From the cell containing the given text, extract its center point as [x, y] coordinate. 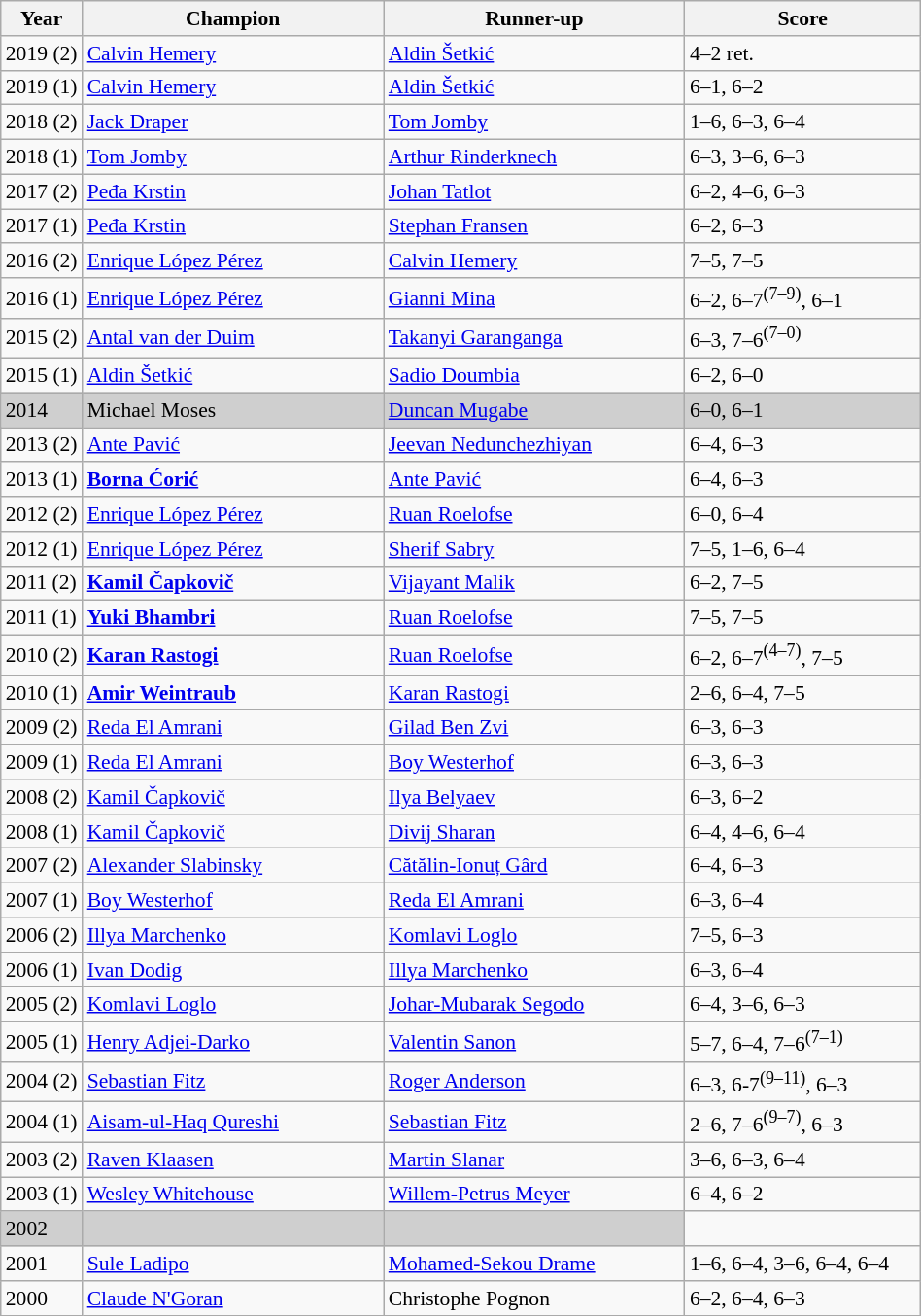
Sule Ladipo [233, 1264]
2015 (1) [42, 376]
2007 (2) [42, 866]
Johan Tatlot [534, 191]
2001 [42, 1264]
Jack Draper [233, 122]
2–6, 6–4, 7–5 [802, 693]
6–4, 3–6, 6–3 [802, 1005]
Stephan Fransen [534, 226]
5–7, 6–4, 7–6(7–1) [802, 1042]
2006 (2) [42, 935]
Sadio Doumbia [534, 376]
2009 (2) [42, 728]
Gianni Mina [534, 297]
2003 (1) [42, 1195]
2006 (1) [42, 970]
2013 (1) [42, 480]
7–5, 1–6, 6–4 [802, 549]
Christophe Pognon [534, 1299]
2016 (1) [42, 297]
3–6, 6–3, 6–4 [802, 1160]
1–6, 6–3, 6–4 [802, 122]
2015 (2) [42, 338]
Martin Slanar [534, 1160]
2005 (2) [42, 1005]
2007 (1) [42, 901]
Alexander Slabinsky [233, 866]
2004 (1) [42, 1122]
Gilad Ben Zvi [534, 728]
Henry Adjei-Darko [233, 1042]
2011 (2) [42, 584]
Jeevan Nedunchezhiyan [534, 445]
Johar-Mubarak Segodo [534, 1005]
2012 (2) [42, 514]
2010 (2) [42, 655]
2014 [42, 410]
6–3, 7–6(7–0) [802, 338]
Arthur Rinderknech [534, 157]
Score [802, 18]
6–2, 7–5 [802, 584]
2013 (2) [42, 445]
Valentin Sanon [534, 1042]
2017 (1) [42, 226]
Aisam-ul-Haq Qureshi [233, 1122]
Yuki Bhambri [233, 618]
6–3, 6-7(9–11), 6–3 [802, 1083]
2016 (2) [42, 261]
Michael Moses [233, 410]
Mohamed-Sekou Drame [534, 1264]
6–2, 6–0 [802, 376]
2017 (2) [42, 191]
2002 [42, 1229]
6–4, 4–6, 6–4 [802, 832]
2012 (1) [42, 549]
Cătălin-Ionuț Gârd [534, 866]
2000 [42, 1299]
Willem-Petrus Meyer [534, 1195]
6–1, 6–2 [802, 87]
6–2, 6–4, 6–3 [802, 1299]
2018 (2) [42, 122]
2009 (1) [42, 762]
2–6, 7–6(9–7), 6–3 [802, 1122]
6–3, 3–6, 6–3 [802, 157]
1–6, 6–4, 3–6, 6–4, 6–4 [802, 1264]
2004 (2) [42, 1083]
2008 (2) [42, 797]
2018 (1) [42, 157]
Claude N'Goran [233, 1299]
Antal van der Duim [233, 338]
Wesley Whitehouse [233, 1195]
4–2 ret. [802, 53]
Amir Weintraub [233, 693]
Ivan Dodig [233, 970]
Borna Ćorić [233, 480]
6–2, 6–7(7–9), 6–1 [802, 297]
6–2, 6–3 [802, 226]
6–2, 4–6, 6–3 [802, 191]
Roger Anderson [534, 1083]
6–4, 6–2 [802, 1195]
Champion [233, 18]
Raven Klaasen [233, 1160]
Divij Sharan [534, 832]
Year [42, 18]
2008 (1) [42, 832]
6–0, 6–4 [802, 514]
2010 (1) [42, 693]
Runner-up [534, 18]
2005 (1) [42, 1042]
Vijayant Malik [534, 584]
Sherif Sabry [534, 549]
6–3, 6–2 [802, 797]
6–0, 6–1 [802, 410]
2019 (1) [42, 87]
2019 (2) [42, 53]
7–5, 6–3 [802, 935]
Ilya Belyaev [534, 797]
Takanyi Garanganga [534, 338]
2003 (2) [42, 1160]
2011 (1) [42, 618]
6–2, 6–7(4–7), 7–5 [802, 655]
Duncan Mugabe [534, 410]
